Identify which cell holds the provided text, then report its (x, y) central coordinate. 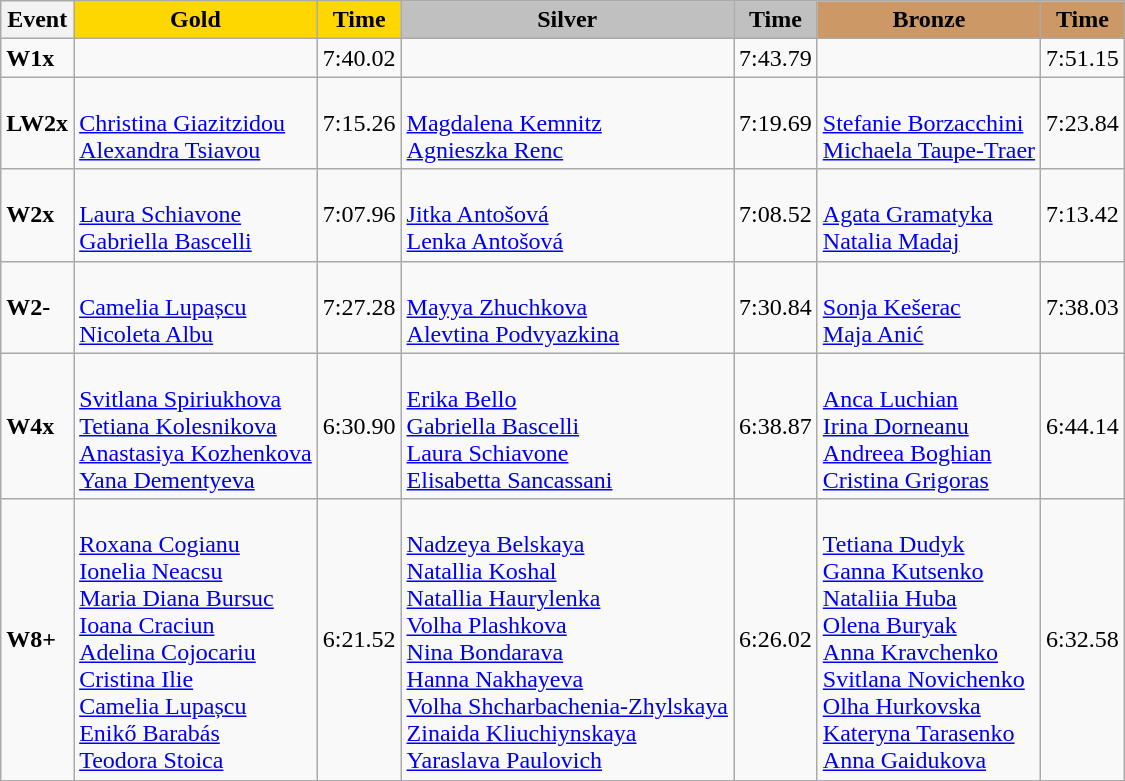
6:44.14 (1083, 426)
7:07.96 (359, 215)
7:19.69 (776, 123)
7:13.42 (1083, 215)
W2- (38, 307)
Bronze (928, 20)
7:51.15 (1083, 58)
Magdalena Kemnitz Agnieszka Renc (568, 123)
7:43.79 (776, 58)
7:40.02 (359, 58)
7:23.84 (1083, 123)
W2x (38, 215)
Roxana Cogianu Ionelia Neacsu Maria Diana Bursuc Ioana Craciun Adelina Cojocariu Cristina Ilie Camelia Lupașcu Enikő Barabás Teodora Stoica (196, 640)
Erika Bello Gabriella Bascelli Laura Schiavone Elisabetta Sancassani (568, 426)
Anca Luchian Irina Dorneanu Andreea Boghian Cristina Grigoras (928, 426)
LW2x (38, 123)
Svitlana Spiriukhova Tetiana Kolesnikova Anastasiya Kozhenkova Yana Dementyeva (196, 426)
Laura Schiavone Gabriella Bascelli (196, 215)
Sonja Kešerac Maja Anić (928, 307)
7:15.26 (359, 123)
Jitka Antošová Lenka Antošová (568, 215)
W8+ (38, 640)
6:21.52 (359, 640)
Camelia Lupașcu Nicoleta Albu (196, 307)
7:30.84 (776, 307)
W1x (38, 58)
Event (38, 20)
7:08.52 (776, 215)
6:26.02 (776, 640)
Mayya Zhuchkova Alevtina Podvyazkina (568, 307)
Agata Gramatyka Natalia Madaj (928, 215)
6:30.90 (359, 426)
Christina Giazitzidou Alexandra Tsiavou (196, 123)
7:27.28 (359, 307)
Stefanie Borzacchini Michaela Taupe-Traer (928, 123)
Gold (196, 20)
Tetiana Dudyk Ganna Kutsenko Nataliia Huba Olena Buryak Anna Kravchenko Svitlana Novichenko Olha Hurkovska Kateryna Tarasenko Anna Gaidukova (928, 640)
Silver (568, 20)
7:38.03 (1083, 307)
W4x (38, 426)
6:38.87 (776, 426)
6:32.58 (1083, 640)
